Detect which cell encompasses the target text, then output its (x, y) center coordinate. 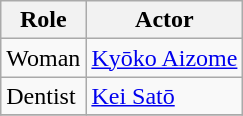
Dentist (44, 96)
Woman (44, 58)
Actor (164, 20)
Kyōko Aizome (164, 58)
Role (44, 20)
Kei Satō (164, 96)
